For the text-containing cell, return its midpoint in [x, y] coordinate format. 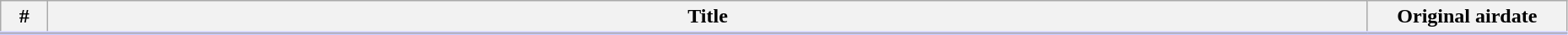
Title [708, 17]
Original airdate [1467, 17]
# [24, 17]
